Return (x, y) of the center of cell containing provided text 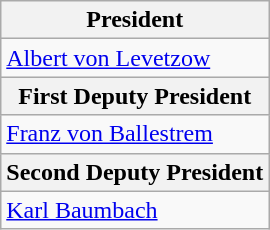
Albert von Levetzow (135, 58)
Karl Baumbach (135, 210)
First Deputy President (135, 96)
Second Deputy President (135, 172)
President (135, 20)
Franz von Ballestrem (135, 134)
